For the text-containing cell, return its midpoint in (x, y) coordinate format. 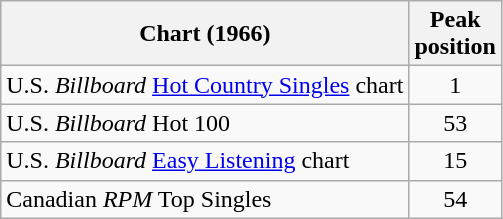
U.S. Billboard Hot 100 (205, 123)
Chart (1966) (205, 34)
15 (455, 161)
U.S. Billboard Hot Country Singles chart (205, 85)
54 (455, 199)
Peakposition (455, 34)
1 (455, 85)
U.S. Billboard Easy Listening chart (205, 161)
Canadian RPM Top Singles (205, 199)
53 (455, 123)
